Capture the cell that displays the provided text and extract its (x, y) central coordinate. 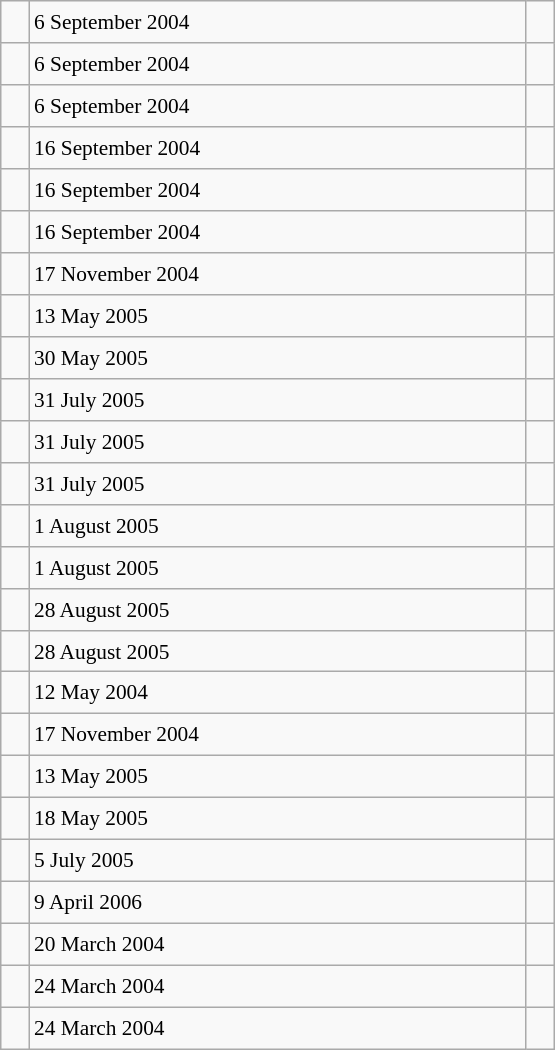
30 May 2005 (278, 358)
18 May 2005 (278, 819)
20 March 2004 (278, 945)
12 May 2004 (278, 693)
9 April 2006 (278, 903)
5 July 2005 (278, 861)
